Extract the (X, Y) coordinate from the center of the cell holding the provided text.  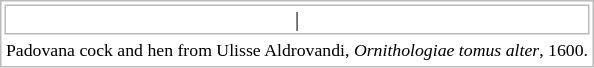
Padovana cock and hen from Ulisse Aldrovandi, Ornithologiae tomus alter, 1600. (296, 51)
| (296, 20)
